From the cell containing the given text, extract its center point as (x, y) coordinate. 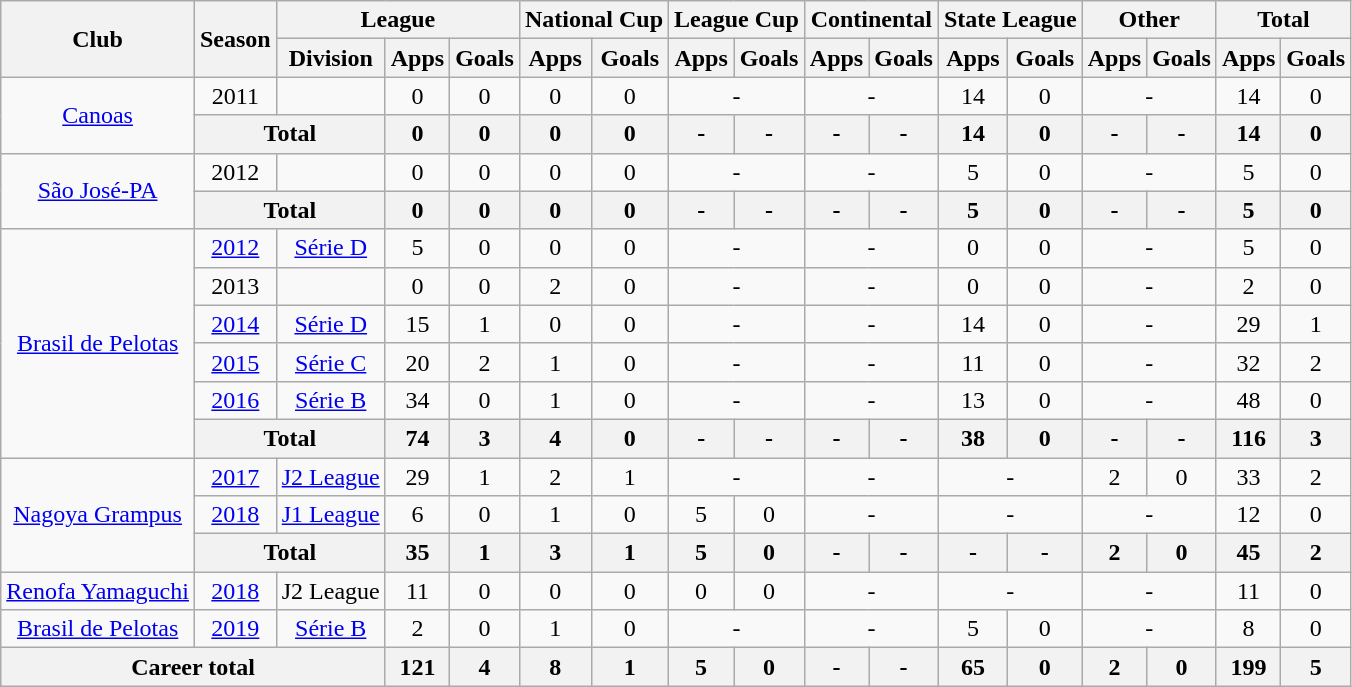
São José-PA (98, 191)
2015 (235, 362)
Continental (871, 20)
Canoas (98, 115)
State League (1010, 20)
65 (972, 667)
Division (330, 58)
2017 (235, 477)
Career total (193, 667)
Renofa Yamaguchi (98, 591)
Other (1149, 20)
Nagoya Grampus (98, 515)
League (398, 20)
Série C (330, 362)
2014 (235, 324)
20 (417, 362)
74 (417, 438)
199 (1248, 667)
32 (1248, 362)
35 (417, 553)
2011 (235, 96)
6 (417, 515)
Club (98, 39)
National Cup (594, 20)
2013 (235, 286)
13 (972, 400)
116 (1248, 438)
38 (972, 438)
J1 League (330, 515)
34 (417, 400)
Season (235, 39)
League Cup (737, 20)
45 (1248, 553)
12 (1248, 515)
121 (417, 667)
48 (1248, 400)
33 (1248, 477)
2019 (235, 629)
15 (417, 324)
2016 (235, 400)
